Extract the (X, Y) coordinate from the center of the cell holding the provided text.  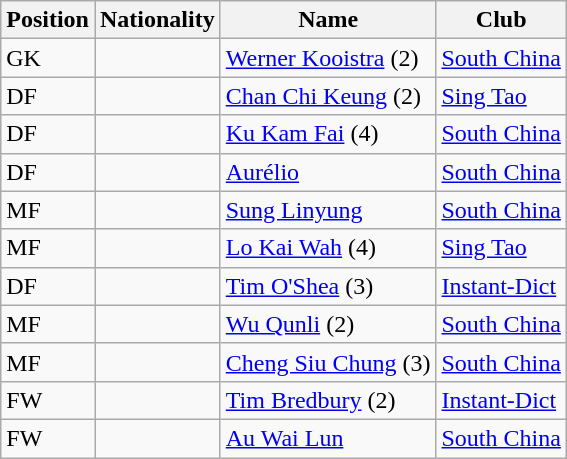
Tim O'Shea (3) (328, 286)
Aurélio (328, 172)
Club (501, 20)
Tim Bredbury (2) (328, 400)
Name (328, 20)
GK (48, 58)
Werner Kooistra (2) (328, 58)
Cheng Siu Chung (3) (328, 362)
Wu Qunli (2) (328, 324)
Au Wai Lun (328, 438)
Ku Kam Fai (4) (328, 134)
Lo Kai Wah (4) (328, 248)
Nationality (157, 20)
Position (48, 20)
Sung Linyung (328, 210)
Chan Chi Keung (2) (328, 96)
